Detect which cell encompasses the target text, then output its (x, y) center coordinate. 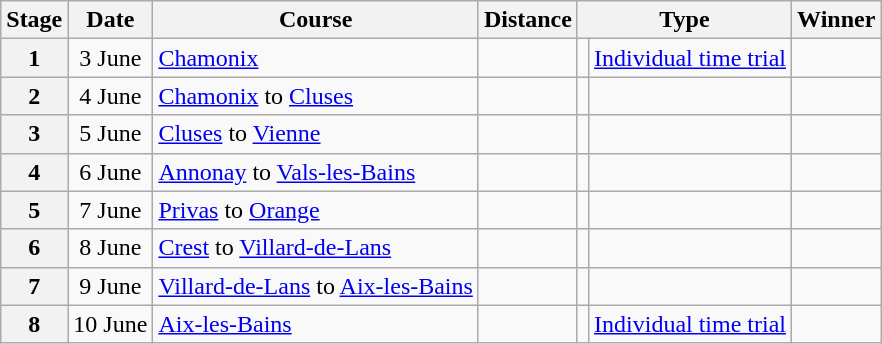
9 June (110, 286)
Aix-les-Bains (316, 324)
Distance (528, 20)
7 June (110, 210)
6 June (110, 172)
Villard-de-Lans to Aix-les-Bains (316, 286)
5 (34, 210)
5 June (110, 134)
Date (110, 20)
Cluses to Vienne (316, 134)
Crest to Villard-de-Lans (316, 248)
Chamonix to Cluses (316, 96)
3 June (110, 58)
6 (34, 248)
2 (34, 96)
8 (34, 324)
Type (684, 20)
3 (34, 134)
Course (316, 20)
Annonay to Vals-les-Bains (316, 172)
10 June (110, 324)
Chamonix (316, 58)
7 (34, 286)
1 (34, 58)
Privas to Orange (316, 210)
Winner (836, 20)
4 June (110, 96)
8 June (110, 248)
Stage (34, 20)
4 (34, 172)
